Locate the cell with the specified text and output its (x, y) center coordinate. 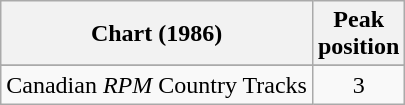
Chart (1986) (157, 34)
Peakposition (358, 34)
Canadian RPM Country Tracks (157, 85)
3 (358, 85)
